For the text-containing cell, return its midpoint in (X, Y) coordinate format. 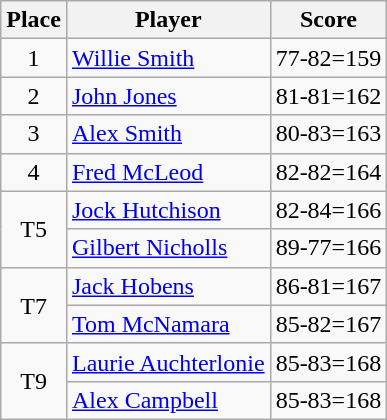
T5 (34, 229)
John Jones (168, 96)
81-81=162 (328, 96)
T9 (34, 381)
Laurie Auchterlonie (168, 362)
Alex Smith (168, 134)
3 (34, 134)
Alex Campbell (168, 400)
85-82=167 (328, 324)
Player (168, 20)
4 (34, 172)
2 (34, 96)
80-83=163 (328, 134)
77-82=159 (328, 58)
Tom McNamara (168, 324)
Jock Hutchison (168, 210)
Willie Smith (168, 58)
Place (34, 20)
89-77=166 (328, 248)
T7 (34, 305)
Gilbert Nicholls (168, 248)
82-82=164 (328, 172)
1 (34, 58)
86-81=167 (328, 286)
Score (328, 20)
Jack Hobens (168, 286)
82-84=166 (328, 210)
Fred McLeod (168, 172)
